Return the (x, y) coordinate for the center point of the cell that contains the specified text.  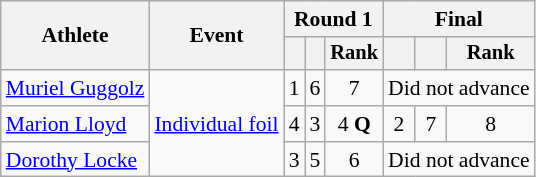
Muriel Guggolz (76, 88)
Athlete (76, 36)
2 (399, 124)
8 (491, 124)
Did not advance (459, 88)
1 (294, 88)
Final (459, 19)
Marion Lloyd (76, 124)
3 (316, 124)
4 Q (354, 124)
Round 1 (334, 19)
4 (294, 124)
6 (316, 88)
Event (216, 36)
Individual foil (216, 124)
